Determine the (x, y) coordinate at the center of the cell enclosing the given text.  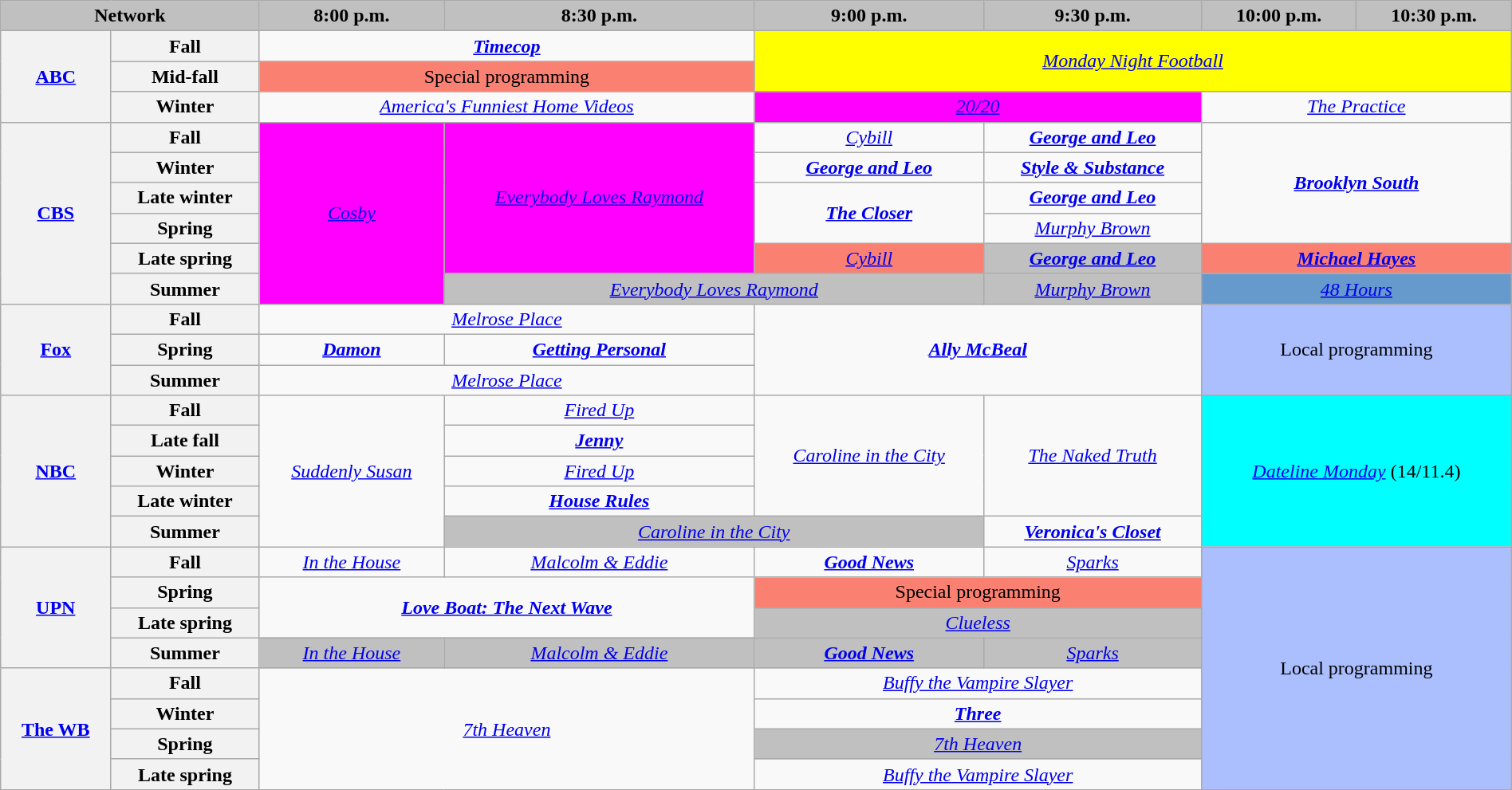
Jenny (600, 441)
Cosby (352, 213)
UPN (56, 607)
Suddenly Susan (352, 471)
Network (130, 16)
Dateline Monday (14/11.4) (1357, 471)
The Closer (869, 213)
Fox (56, 349)
9:30 p.m. (1093, 16)
9:00 p.m. (869, 16)
The WB (56, 729)
NBC (56, 471)
The Naked Truth (1093, 456)
8:00 p.m. (352, 16)
Timecop (507, 46)
Monday Night Football (1132, 61)
Clueless (978, 623)
House Rules (600, 501)
Love Boat: The Next Wave (507, 607)
20/20 (978, 107)
Ally McBeal (978, 349)
Brooklyn South (1357, 183)
10:30 p.m. (1434, 16)
CBS (56, 213)
Style & Substance (1093, 167)
10:00 p.m. (1279, 16)
The Practice (1357, 107)
ABC (56, 77)
Veronica's Closet (1093, 532)
Michael Hayes (1357, 258)
8:30 p.m. (600, 16)
Mid-fall (185, 77)
Three (978, 713)
Damon (352, 349)
America's Funniest Home Videos (507, 107)
Late fall (185, 441)
48 Hours (1357, 289)
Getting Personal (600, 349)
